Output the (x, y) coordinate of the center of the cell containing the given text.  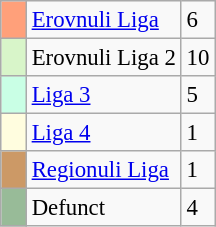
Regionuli Liga (104, 170)
4 (198, 208)
Erovnuli Liga (104, 20)
Defunct (104, 208)
10 (198, 58)
6 (198, 20)
5 (198, 95)
Erovnuli Liga 2 (104, 58)
Liga 4 (104, 133)
Liga 3 (104, 95)
